Identify which cell holds the provided text, then report its (x, y) central coordinate. 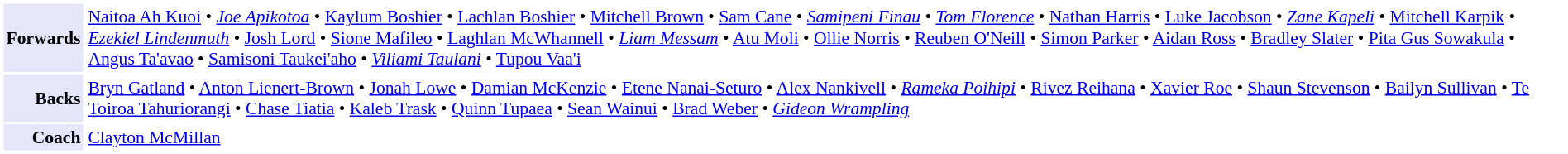
Coach (43, 137)
Forwards (43, 37)
Clayton McMillan (825, 137)
Backs (43, 98)
